Return [X, Y] of the center of cell containing provided text 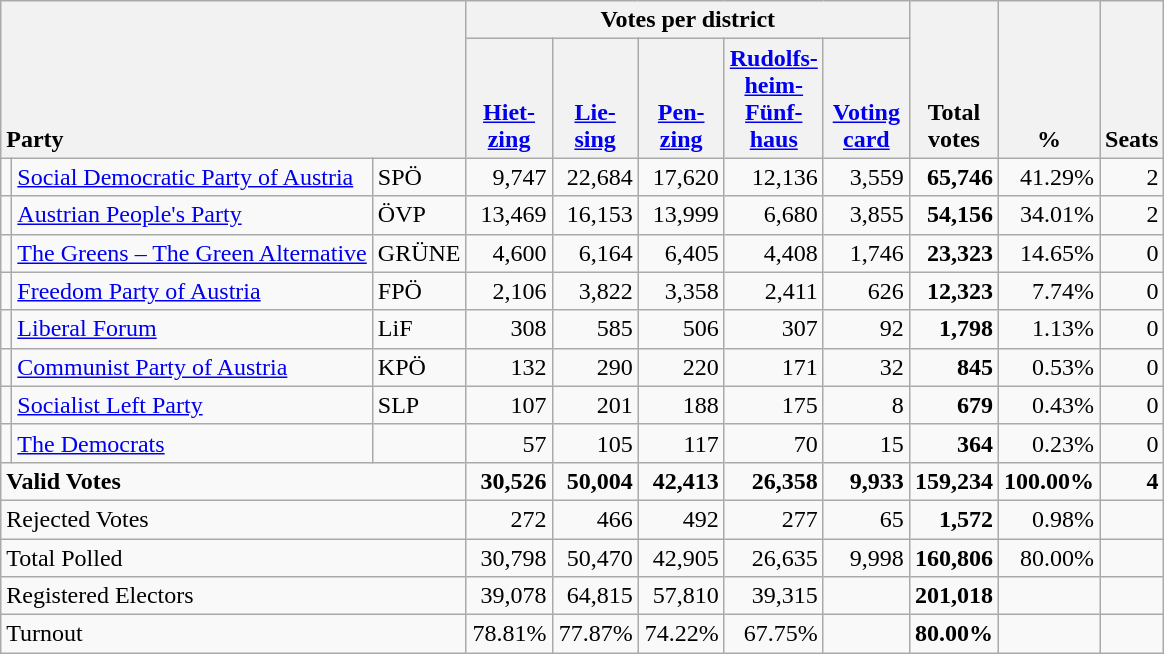
KPÖ [419, 367]
Votes per district [688, 20]
42,905 [681, 557]
308 [509, 329]
Lie-sing [595, 98]
LiF [419, 329]
50,470 [595, 557]
Votingcard [866, 98]
34.01% [1048, 215]
Liberal Forum [192, 329]
585 [595, 329]
175 [774, 405]
466 [595, 519]
12,323 [954, 291]
201 [595, 405]
ÖVP [419, 215]
626 [866, 291]
100.00% [1048, 481]
364 [954, 443]
3,559 [866, 177]
Rudolfs-heim-Fünf-haus [774, 98]
54,156 [954, 215]
3,855 [866, 215]
Seats [1132, 80]
70 [774, 443]
% [1048, 80]
1.13% [1048, 329]
307 [774, 329]
15 [866, 443]
159,234 [954, 481]
17,620 [681, 177]
0.53% [1048, 367]
The Democrats [192, 443]
67.75% [774, 634]
845 [954, 367]
Total Polled [234, 557]
26,358 [774, 481]
105 [595, 443]
160,806 [954, 557]
171 [774, 367]
32 [866, 367]
30,798 [509, 557]
2,411 [774, 291]
39,315 [774, 596]
74.22% [681, 634]
4 [1132, 481]
117 [681, 443]
277 [774, 519]
GRÜNE [419, 253]
14.65% [1048, 253]
Pen-zing [681, 98]
3,822 [595, 291]
Austrian People's Party [192, 215]
4,600 [509, 253]
6,405 [681, 253]
0.98% [1048, 519]
Hiet-zing [509, 98]
26,635 [774, 557]
Social Democratic Party of Austria [192, 177]
201,018 [954, 596]
78.81% [509, 634]
6,680 [774, 215]
132 [509, 367]
0.43% [1048, 405]
1,572 [954, 519]
Socialist Left Party [192, 405]
SLP [419, 405]
Totalvotes [954, 80]
6,164 [595, 253]
22,684 [595, 177]
272 [509, 519]
9,747 [509, 177]
SPÖ [419, 177]
492 [681, 519]
64,815 [595, 596]
30,526 [509, 481]
50,004 [595, 481]
9,998 [866, 557]
Party [234, 80]
8 [866, 405]
Rejected Votes [234, 519]
57,810 [681, 596]
The Greens – The Green Alternative [192, 253]
65,746 [954, 177]
1,798 [954, 329]
1,746 [866, 253]
Registered Electors [234, 596]
13,999 [681, 215]
220 [681, 367]
Valid Votes [234, 481]
41.29% [1048, 177]
107 [509, 405]
506 [681, 329]
290 [595, 367]
42,413 [681, 481]
13,469 [509, 215]
Communist Party of Austria [192, 367]
57 [509, 443]
Turnout [234, 634]
92 [866, 329]
2,106 [509, 291]
23,323 [954, 253]
9,933 [866, 481]
16,153 [595, 215]
Freedom Party of Austria [192, 291]
65 [866, 519]
679 [954, 405]
188 [681, 405]
FPÖ [419, 291]
39,078 [509, 596]
77.87% [595, 634]
4,408 [774, 253]
3,358 [681, 291]
7.74% [1048, 291]
0.23% [1048, 443]
12,136 [774, 177]
